Provide the [X, Y] coordinate of the cell's center where the given text is located.  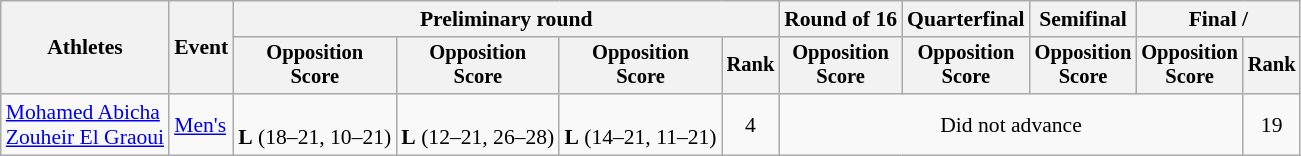
Quarterfinal [966, 19]
Preliminary round [506, 19]
Semifinal [1084, 19]
Men's [201, 124]
L (14–21, 11–21) [640, 124]
Mohamed AbichaZouheir El Graoui [85, 124]
Athletes [85, 48]
L (18–21, 10–21) [314, 124]
Round of 16 [840, 19]
Event [201, 48]
19 [1272, 124]
4 [751, 124]
Final / [1218, 19]
Did not advance [1011, 124]
L (12–21, 26–28) [478, 124]
